Return [x, y] of the center of cell containing provided text 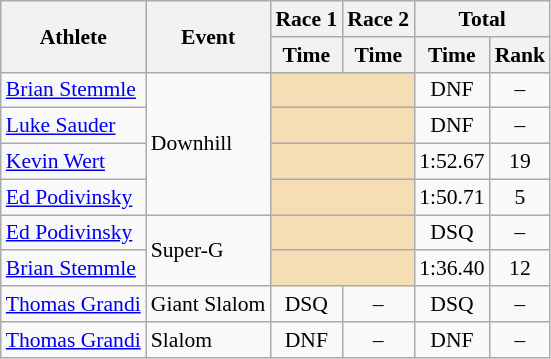
Downhill [208, 143]
Luke Sauder [74, 126]
1:36.40 [452, 269]
Race 1 [306, 19]
Total [482, 19]
Athlete [74, 36]
Super-G [208, 250]
12 [520, 269]
Race 2 [378, 19]
Event [208, 36]
1:52.67 [452, 162]
Giant Slalom [208, 304]
Slalom [208, 340]
19 [520, 162]
1:50.71 [452, 197]
Rank [520, 55]
5 [520, 197]
Kevin Wert [74, 162]
